Pinpoint the cell where the given text exists, returning its [x, y] midpoint coordinate. 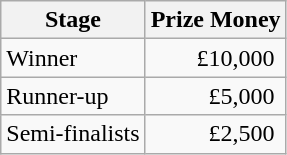
Runner-up [73, 96]
£10,000 [216, 58]
£5,000 [216, 96]
Prize Money [216, 20]
£2,500 [216, 134]
Stage [73, 20]
Winner [73, 58]
Semi-finalists [73, 134]
